Determine the (x, y) coordinate at the center of the cell enclosing the given text.  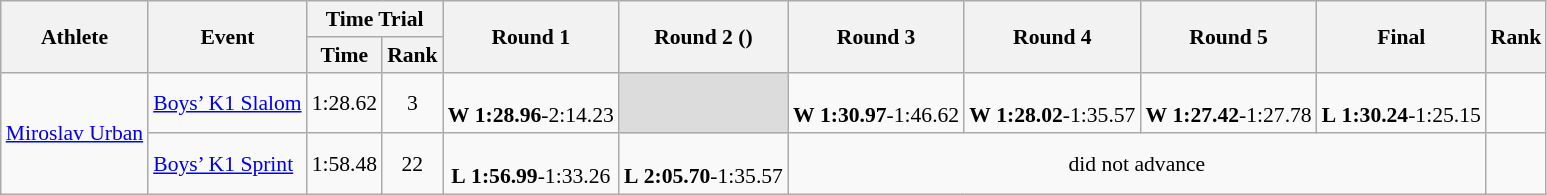
22 (412, 164)
Miroslav Urban (74, 133)
did not advance (1137, 164)
Round 5 (1228, 36)
Round 4 (1052, 36)
L 1:30.24-1:25.15 (1402, 102)
W 1:30.97-1:46.62 (876, 102)
Final (1402, 36)
Boys’ K1 Slalom (227, 102)
1:28.62 (344, 102)
Round 2 () (704, 36)
Boys’ K1 Sprint (227, 164)
Athlete (74, 36)
W 1:28.96-2:14.23 (531, 102)
Round 1 (531, 36)
3 (412, 102)
L 2:05.70-1:35.57 (704, 164)
W 1:27.42-1:27.78 (1228, 102)
Time Trial (375, 19)
Round 3 (876, 36)
L 1:56.99-1:33.26 (531, 164)
1:58.48 (344, 164)
Event (227, 36)
Time (344, 55)
W 1:28.02-1:35.57 (1052, 102)
